Scan for the cell matching the given text and deliver its [X, Y] coordinate at center. 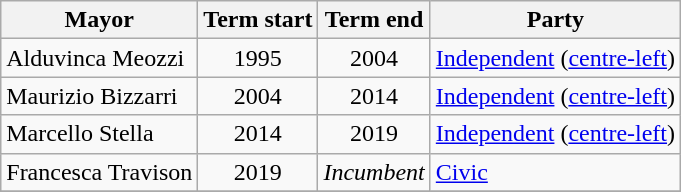
Incumbent [374, 172]
Alduvinca Meozzi [100, 58]
Term end [374, 20]
1995 [258, 58]
Maurizio Bizzarri [100, 96]
Term start [258, 20]
Francesca Travison [100, 172]
Civic [555, 172]
Party [555, 20]
Mayor [100, 20]
Marcello Stella [100, 134]
